From the cell containing the given text, extract its center point as [x, y] coordinate. 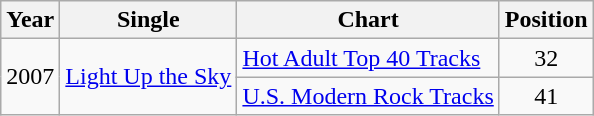
Year [30, 20]
32 [546, 58]
U.S. Modern Rock Tracks [368, 96]
Light Up the Sky [148, 77]
Chart [368, 20]
2007 [30, 77]
Position [546, 20]
Single [148, 20]
Hot Adult Top 40 Tracks [368, 58]
41 [546, 96]
